Return the [X, Y] coordinate for the center point of the cell that contains the specified text.  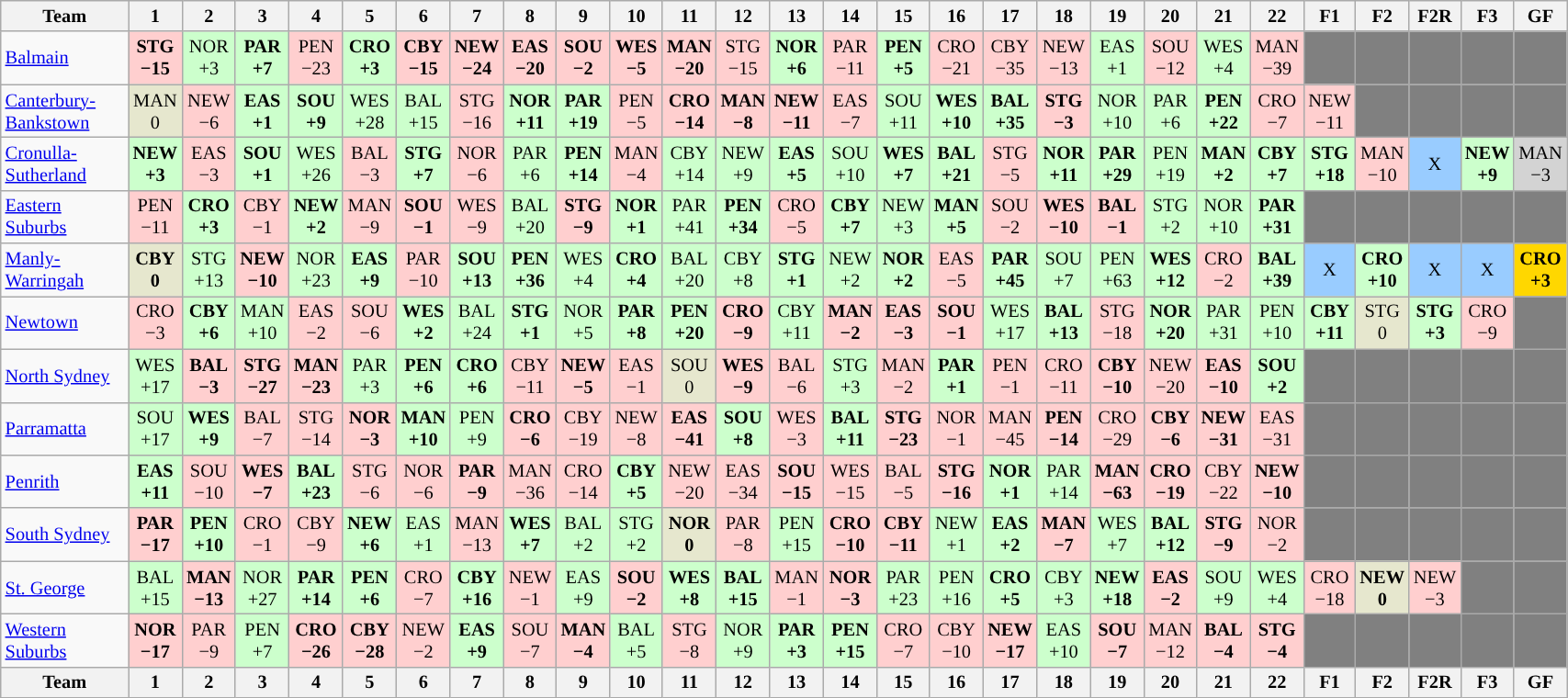
STG−23 [904, 429]
Canterbury-Bankstown [64, 111]
CRO−2 [1224, 270]
CRO−10 [850, 535]
CBY+5 [636, 481]
SOU+8 [743, 429]
BAL+24 [477, 322]
WES+12 [1170, 270]
NOR+23 [316, 270]
NOR−2 [1277, 535]
NEW−3 [1435, 588]
SOU+2 [1277, 376]
BAL+12 [1170, 535]
SOU+1 [262, 163]
CBY−9 [316, 535]
CRO−29 [1117, 429]
PEN+20 [689, 322]
WES−10 [1064, 217]
CRO−5 [796, 217]
NEW−2 [423, 640]
MAN−7 [1064, 535]
CBY+8 [743, 270]
EAS+11 [155, 481]
STG−3 [1064, 111]
BAL +20 [689, 270]
MAN−9 [369, 217]
EAS−20 [529, 58]
PEN+16 [956, 588]
WES+9 [209, 429]
CBY−19 [583, 429]
WES−3 [796, 429]
PEN+36 [529, 270]
BAL−1 [1117, 217]
NEW+1 [956, 535]
MAN−1 [796, 588]
CRO−3 [155, 322]
PEN+7 [262, 640]
BAL+35 [1010, 111]
MAN−63 [1117, 481]
SOU+11 [904, 111]
PAR−17 [155, 535]
WES−5 [636, 58]
MAN−12 [1170, 640]
NOR+20 [1170, 322]
PAR+41 [689, 217]
SOU−6 [369, 322]
PEN+22 [1224, 111]
SOU+13 [477, 270]
EAS+10 [1064, 640]
CBY0 [155, 270]
NOR+2 [904, 270]
NOR0 [689, 535]
STG0 [1382, 322]
STG−6 [369, 481]
NOR+3 [209, 58]
BAL+11 [850, 429]
MAN−45 [1010, 429]
PEN+34 [743, 217]
STG−8 [689, 640]
SOU+17 [155, 429]
MAN−36 [529, 481]
MAN−8 [743, 111]
EAS−5 [956, 270]
WES+10 [956, 111]
BAL−4 [1224, 640]
CBY+3 [1064, 588]
PEN+14 [583, 163]
PAR+7 [262, 58]
STG−14 [316, 429]
North Sydney [64, 376]
WES+2 [423, 322]
CRO−21 [956, 58]
CRO+4 [636, 270]
CRO−11 [1064, 376]
NEW−31 [1224, 429]
NEW−1 [529, 588]
NOR+5 [583, 322]
CRO−19 [1170, 481]
SOU−10 [209, 481]
PEN−23 [316, 58]
PAR+8 [636, 322]
SOU−12 [1170, 58]
PEN−11 [155, 217]
BAL−6 [796, 376]
MAN+2 [1224, 163]
NOR−1 [956, 429]
NEW−6 [209, 111]
WES−15 [850, 481]
NEW+6 [369, 535]
EAS−1 [636, 376]
CBY−22 [1224, 481]
EAS−31 [1277, 429]
EAS+5 [796, 163]
CRO+5 [1010, 588]
PAR−11 [850, 58]
NEW−5 [583, 376]
CRO+6 [477, 376]
PEN−5 [636, 111]
EAS−34 [743, 481]
NEW0 [1382, 588]
BAL−7 [262, 429]
Balmain [64, 58]
CBY+14 [689, 163]
PAR+23 [904, 588]
EAS−10 [1224, 376]
WES+28 [369, 111]
CRO+10 [1382, 270]
CBY+16 [477, 588]
MAN0 [155, 111]
PEN+5 [904, 58]
NEW−13 [1064, 58]
BAL+13 [1064, 322]
STG−4 [1277, 640]
SOU+7 [1064, 270]
PAR+1 [956, 376]
SOU+10 [850, 163]
CRO−26 [316, 640]
Newtown [64, 322]
NOR+27 [262, 588]
BAL+2 [583, 535]
Parramatta [64, 429]
NOR+9 [743, 640]
SOU0 [689, 376]
BAL+39 [1277, 270]
MAN+5 [956, 217]
STG−18 [1117, 322]
PAR+45 [1010, 270]
Cronulla-Sutherland [64, 163]
STG−5 [1010, 163]
NOR+6 [796, 58]
CRO−18 [1329, 588]
EAS−7 [850, 111]
EAS+2 [1010, 535]
CBY+6 [209, 322]
PEN−1 [1010, 376]
BAL+21 [956, 163]
BAL+23 [316, 481]
BAL+20 [529, 217]
WES+26 [316, 163]
NOR−17 [155, 640]
CRO−6 [529, 429]
NEW−8 [636, 429]
NEW−24 [477, 58]
CBY−35 [1010, 58]
EAS−41 [689, 429]
Western Suburbs [64, 640]
CBY−15 [423, 58]
CRO−1 [262, 535]
BAL+5 [636, 640]
CBY−1 [262, 217]
STG+7 [423, 163]
WES−7 [262, 481]
PAR+29 [1117, 163]
STG+18 [1329, 163]
MAN−39 [1277, 58]
St. George [64, 588]
MAN−3 [1540, 163]
NEW−17 [1010, 640]
CBY−28 [369, 640]
NEW+18 [1117, 588]
STG+13 [209, 270]
PEN+19 [1170, 163]
Manly-Warringah [64, 270]
MAN−10 [1382, 163]
BAL−5 [904, 481]
PEN+63 [1117, 270]
SOU−15 [796, 481]
Eastern Suburbs [64, 217]
CBY−6 [1170, 429]
PAR+19 [583, 111]
Penrith [64, 481]
MAN−23 [316, 376]
PEN−14 [1064, 429]
WES+8 [689, 588]
PAR−8 [743, 535]
STG−27 [262, 376]
South Sydney [64, 535]
PAR−10 [423, 270]
MAN−20 [689, 58]
PEN+9 [477, 429]
